Extract the (X, Y) coordinate from the center of the cell holding the provided text.  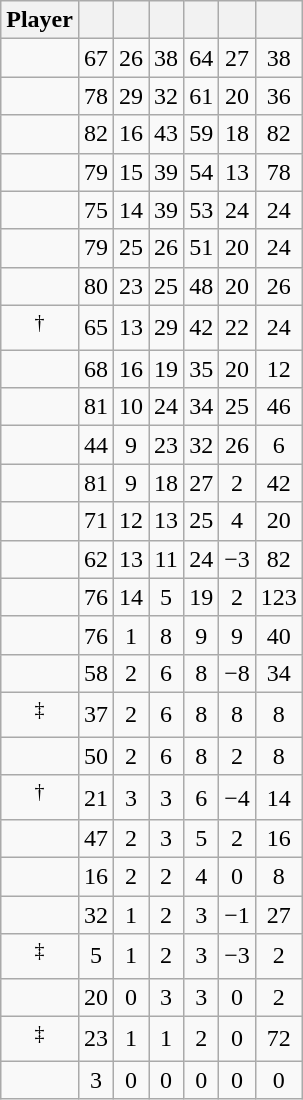
46 (278, 407)
40 (278, 635)
51 (202, 248)
Player (40, 20)
72 (278, 1038)
47 (96, 839)
−1 (238, 915)
53 (202, 210)
22 (238, 328)
68 (96, 369)
50 (96, 756)
37 (96, 714)
54 (202, 172)
71 (96, 521)
59 (202, 134)
11 (166, 559)
80 (96, 286)
123 (278, 597)
21 (96, 798)
58 (96, 673)
61 (202, 96)
−4 (238, 798)
62 (96, 559)
65 (96, 328)
−8 (238, 673)
15 (132, 172)
10 (132, 407)
67 (96, 58)
44 (96, 445)
48 (202, 286)
43 (166, 134)
75 (96, 210)
36 (278, 96)
35 (202, 369)
64 (202, 58)
